Capture the cell that displays the provided text and extract its (X, Y) central coordinate. 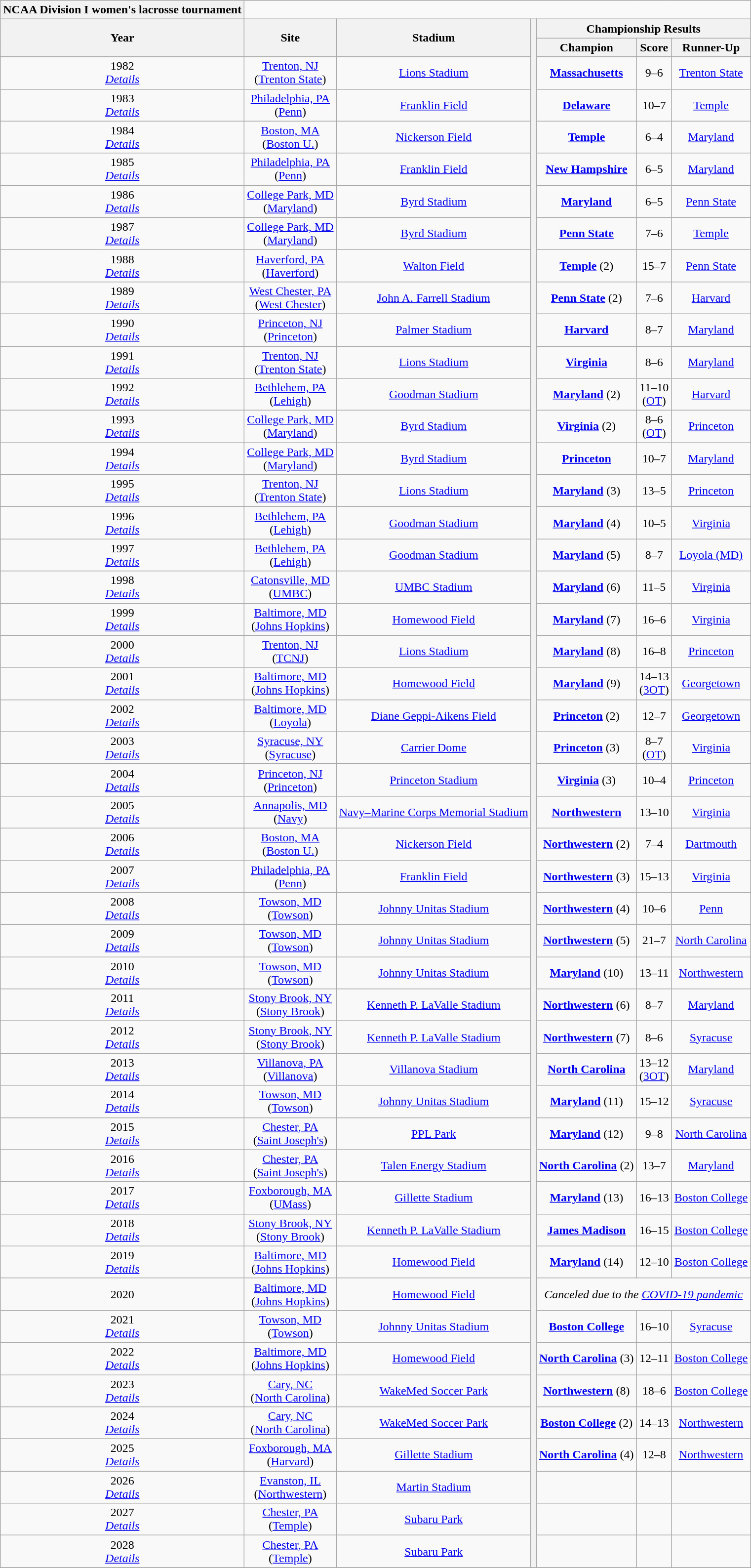
21–7 (654, 941)
Talen Energy Stadium (434, 1166)
10–6 (654, 909)
7–4 (654, 844)
2011 Details (122, 1005)
Year (122, 38)
10–4 (654, 780)
James Madison (587, 1230)
Northwestern (5) (587, 941)
Maryland (3) (587, 491)
1997 Details (122, 555)
1992 Details (122, 394)
Northwestern (2) (587, 844)
Carrier Dome (434, 748)
1999 Details (122, 619)
Maryland (7) (587, 619)
8–6(OT) (654, 427)
Trenton State (711, 73)
Catonsville, MD(UMBC) (290, 587)
Northwestern (6) (587, 1005)
Walton Field (434, 266)
Maryland (10) (587, 973)
14–13 (654, 1423)
16–13 (654, 1197)
Stadium (434, 38)
2028Details (122, 1551)
Foxborough, MA(UMass) (290, 1197)
10–5 (654, 523)
Evanston, IL(Northwestern) (290, 1487)
1994 Details (122, 458)
North Carolina (4) (587, 1455)
John A. Farrell Stadium (434, 297)
1988 Details (122, 266)
2015 Details (122, 1133)
1985 Details (122, 169)
2023Details (122, 1390)
Dartmouth (711, 844)
Princeton Stadium (434, 780)
9–8 (654, 1133)
Maryland (6) (587, 587)
1986 Details (122, 202)
15–12 (654, 1102)
2006 Details (122, 844)
Massachusetts (587, 73)
13–10 (654, 812)
2003 Details (122, 748)
2019 Details (122, 1262)
Trenton, NJ(TCNJ) (290, 651)
1987 Details (122, 233)
1983 Details (122, 105)
Northwestern (7) (587, 1037)
Martin Stadium (434, 1487)
Score (654, 47)
2000 Details (122, 651)
Northwestern (3) (587, 876)
Penn State (2) (587, 297)
Runner-Up (711, 47)
1989 Details (122, 297)
14–13(3OT) (654, 684)
Canceled due to the COVID-19 pandemic (643, 1294)
1995 Details (122, 491)
2012 Details (122, 1037)
Princeton (2) (587, 715)
UMBC Stadium (434, 587)
12–10 (654, 1262)
Maryland (8) (587, 651)
2021 Details (122, 1326)
12–11 (654, 1359)
13–12(3OT) (654, 1069)
2018 Details (122, 1230)
2002 Details (122, 715)
16–6 (654, 619)
2026Details (122, 1487)
13–11 (654, 973)
1982 Details (122, 73)
Boston College (2) (587, 1423)
Foxborough, MA(Harvard) (290, 1455)
2020 (122, 1294)
15–13 (654, 876)
North Carolina (2) (587, 1166)
12–7 (654, 715)
8–7(OT) (654, 748)
Baltimore, MD(Loyola) (290, 715)
2004 Details (122, 780)
2014 Details (122, 1102)
West Chester, PA(West Chester) (290, 297)
Virginia (2) (587, 427)
2017 Details (122, 1197)
Maryland (14) (587, 1262)
NCAA Division I women's lacrosse tournament (122, 10)
2007 Details (122, 876)
16–15 (654, 1230)
Loyola (MD) (711, 555)
Site (290, 38)
2013 Details (122, 1069)
Navy–Marine Corps Memorial Stadium (434, 812)
Temple (2) (587, 266)
13–5 (654, 491)
1984 Details (122, 137)
16–10 (654, 1326)
Maryland (13) (587, 1197)
PPL Park (434, 1133)
11–10(OT) (654, 394)
Virginia (3) (587, 780)
Maryland (12) (587, 1133)
1990 Details (122, 330)
2005 Details (122, 812)
Annapolis, MD(Navy) (290, 812)
13–7 (654, 1166)
Diane Geppi-Aikens Field (434, 715)
New Hampshire (587, 169)
Princeton (3) (587, 748)
18–6 (654, 1390)
9–6 (654, 73)
12–8 (654, 1455)
Champion (587, 47)
1996 Details (122, 523)
2025Details (122, 1455)
2010 Details (122, 973)
1991 Details (122, 362)
2001 Details (122, 684)
Maryland (5) (587, 555)
Syracuse, NY(Syracuse) (290, 748)
Villanova Stadium (434, 1069)
Maryland (9) (587, 684)
2009 Details (122, 941)
Haverford, PA(Haverford) (290, 266)
2022 Details (122, 1359)
Maryland (11) (587, 1102)
6–4 (654, 137)
1998 Details (122, 587)
2024Details (122, 1423)
Villanova, PA(Villanova) (290, 1069)
Northwestern (8) (587, 1390)
15–7 (654, 266)
Palmer Stadium (434, 330)
2016 Details (122, 1166)
North Carolina (3) (587, 1359)
11–5 (654, 587)
Championship Results (643, 29)
Northwestern (4) (587, 909)
2008 Details (122, 909)
16–8 (654, 651)
1993 Details (122, 427)
Maryland (4) (587, 523)
Penn (711, 909)
Maryland (2) (587, 394)
Delaware (587, 105)
2027Details (122, 1520)
